Locate the cell with the specified text and output its (x, y) center coordinate. 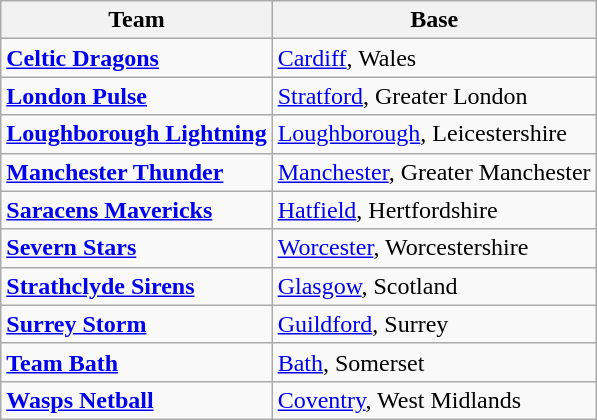
Loughborough Lightning (136, 134)
Saracens Mavericks (136, 210)
Wasps Netball (136, 400)
Loughborough, Leicestershire (434, 134)
Manchester, Greater Manchester (434, 172)
Celtic Dragons (136, 58)
Surrey Storm (136, 324)
London Pulse (136, 96)
Base (434, 20)
Team Bath (136, 362)
Guildford, Surrey (434, 324)
Cardiff, Wales (434, 58)
Severn Stars (136, 248)
Worcester, Worcestershire (434, 248)
Stratford, Greater London (434, 96)
Bath, Somerset (434, 362)
Manchester Thunder (136, 172)
Glasgow, Scotland (434, 286)
Hatfield, Hertfordshire (434, 210)
Strathclyde Sirens (136, 286)
Team (136, 20)
Coventry, West Midlands (434, 400)
